Output the [X, Y] coordinate of the center of the cell containing the given text.  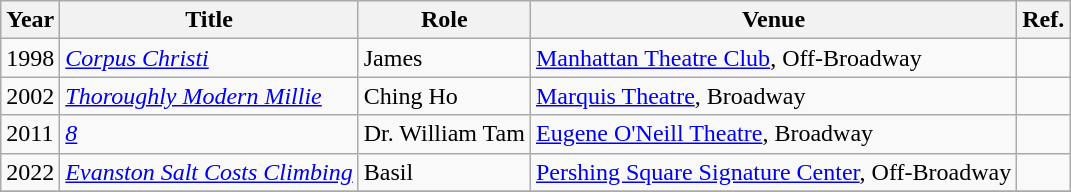
James [444, 58]
Title [209, 20]
Year [30, 20]
Venue [773, 20]
Eugene O'Neill Theatre, Broadway [773, 134]
Pershing Square Signature Center, Off-Broadway [773, 172]
Ching Ho [444, 96]
1998 [30, 58]
Ref. [1044, 20]
2011 [30, 134]
2022 [30, 172]
Manhattan Theatre Club, Off-Broadway [773, 58]
8 [209, 134]
Corpus Christi [209, 58]
Role [444, 20]
Dr. William Tam [444, 134]
Basil [444, 172]
2002 [30, 96]
Thoroughly Modern Millie [209, 96]
Evanston Salt Costs Climbing [209, 172]
Marquis Theatre, Broadway [773, 96]
